Detect which cell encompasses the target text, then output its [X, Y] center coordinate. 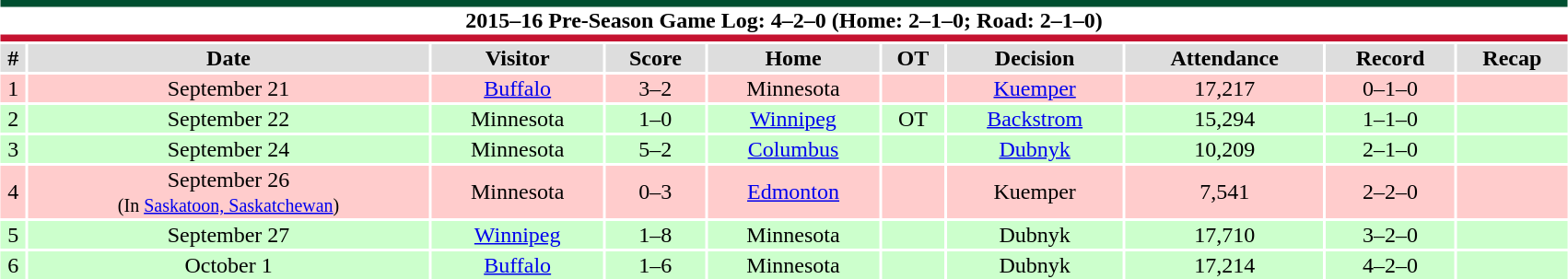
10,209 [1225, 149]
October 1 [228, 265]
17,214 [1225, 265]
17,217 [1225, 88]
Attendance [1225, 58]
17,710 [1225, 235]
September 27 [228, 235]
15,294 [1225, 119]
3 [13, 149]
Home [793, 58]
September 24 [228, 149]
2015–16 Pre-Season Game Log: 4–2–0 (Home: 2–1–0; Road: 2–1–0) [784, 20]
1 [13, 88]
2 [13, 119]
Recap [1512, 58]
6 [13, 265]
Decision [1036, 58]
Columbus [793, 149]
Score [656, 58]
2–1–0 [1391, 149]
1–1–0 [1391, 119]
4 [13, 192]
September 26(In Saskatoon, Saskatchewan) [228, 192]
4–2–0 [1391, 265]
Edmonton [793, 192]
0–3 [656, 192]
1–6 [656, 265]
2–2–0 [1391, 192]
5 [13, 235]
# [13, 58]
Date [228, 58]
September 21 [228, 88]
Record [1391, 58]
Visitor [517, 58]
September 22 [228, 119]
3–2 [656, 88]
1–8 [656, 235]
1–0 [656, 119]
7,541 [1225, 192]
5–2 [656, 149]
3–2–0 [1391, 235]
0–1–0 [1391, 88]
Backstrom [1036, 119]
